Scan for the cell matching the given text and deliver its [x, y] coordinate at center. 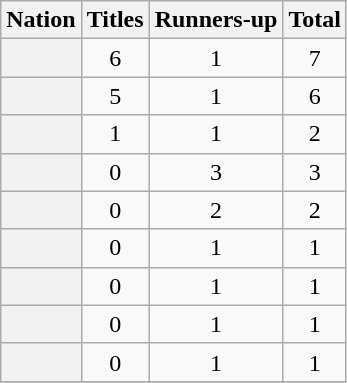
Titles [115, 20]
Total [315, 20]
7 [315, 58]
Nation [41, 20]
Runners-up [216, 20]
5 [115, 96]
